Return [x, y] of the center of cell containing provided text 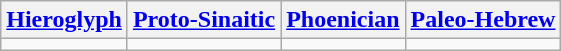
Paleo-Hebrew [483, 20]
Proto-Sinaitic [204, 20]
Phoenician [343, 20]
Hieroglyph [64, 20]
